Find where the given text appears and provide that cell's center as (X, Y) coordinate. 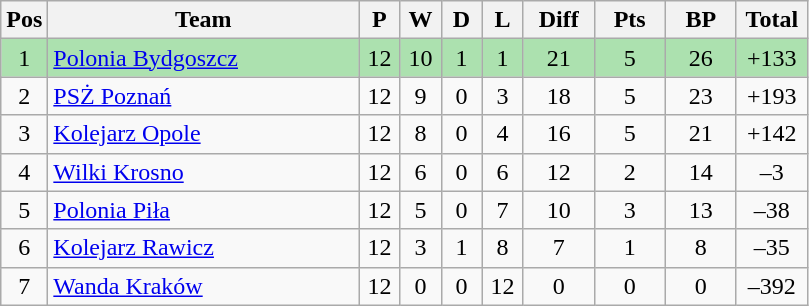
16 (558, 134)
–35 (772, 248)
9 (420, 96)
Team (204, 20)
23 (700, 96)
18 (558, 96)
26 (700, 58)
+142 (772, 134)
–392 (772, 286)
Polonia Piła (204, 210)
PSŻ Poznań (204, 96)
W (420, 20)
L (502, 20)
–3 (772, 172)
Wanda Kraków (204, 286)
Pts (630, 20)
Kolejarz Opole (204, 134)
Wilki Krosno (204, 172)
Pos (24, 20)
Total (772, 20)
+193 (772, 96)
P (380, 20)
D (462, 20)
Kolejarz Rawicz (204, 248)
13 (700, 210)
Diff (558, 20)
14 (700, 172)
Polonia Bydgoszcz (204, 58)
BP (700, 20)
+133 (772, 58)
–38 (772, 210)
